Identify which cell holds the provided text, then report its [x, y] central coordinate. 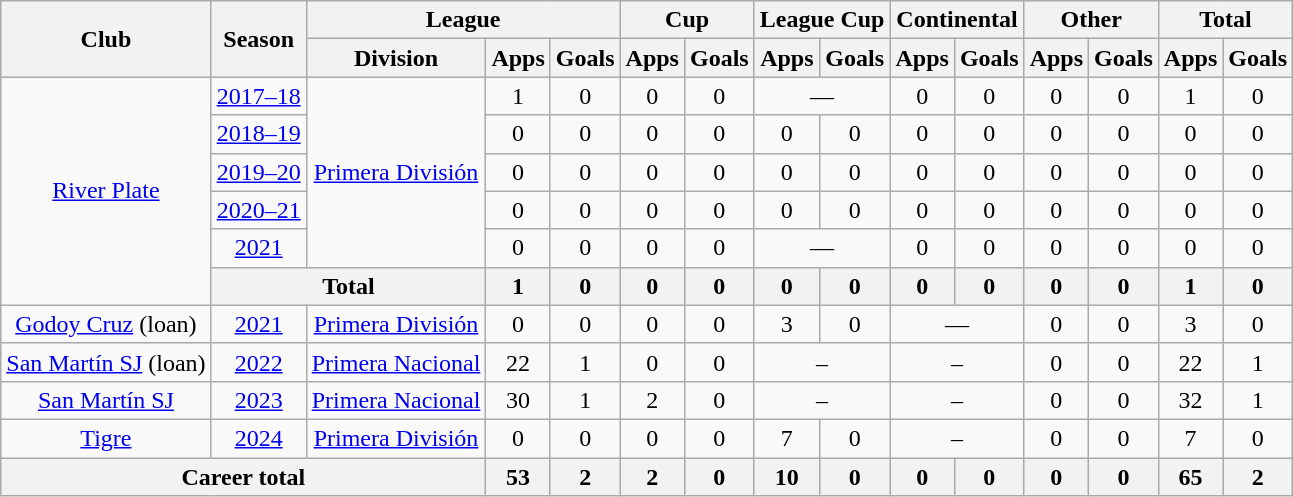
League [463, 20]
San Martín SJ (loan) [106, 362]
Career total [244, 477]
Club [106, 39]
65 [1190, 477]
2024 [258, 438]
River Plate [106, 191]
San Martín SJ [106, 400]
2018–19 [258, 134]
2019–20 [258, 172]
Other [1091, 20]
Season [258, 39]
53 [518, 477]
2020–21 [258, 210]
Tigre [106, 438]
2017–18 [258, 96]
2023 [258, 400]
Continental [957, 20]
30 [518, 400]
32 [1190, 400]
Godoy Cruz (loan) [106, 324]
2022 [258, 362]
10 [786, 477]
Cup [687, 20]
Division [396, 58]
League Cup [822, 20]
